Pinpoint the cell where the given text exists, returning its (x, y) midpoint coordinate. 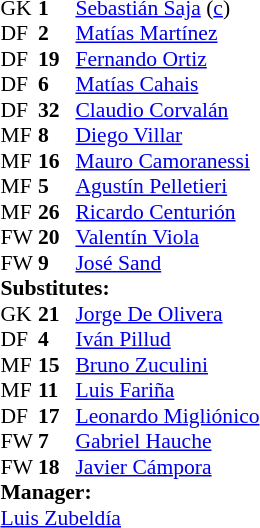
Matías Cahais (167, 85)
26 (57, 212)
Manager: (130, 493)
Jorge De Olivera (167, 314)
20 (57, 237)
Gabriel Hauche (167, 441)
Iván Pillud (167, 339)
4 (57, 339)
32 (57, 110)
Mauro Camoranessi (167, 161)
Matías Martínez (167, 33)
Fernando Ortiz (167, 59)
21 (57, 314)
Claudio Corvalán (167, 110)
Luis Fariña (167, 391)
6 (57, 85)
Substitutes: (130, 289)
2 (57, 33)
15 (57, 365)
9 (57, 263)
17 (57, 416)
Valentín Viola (167, 237)
Diego Villar (167, 135)
7 (57, 441)
Agustín Pelletieri (167, 187)
José Sand (167, 263)
Bruno Zuculini (167, 365)
16 (57, 161)
Leonardo Migliónico (167, 416)
11 (57, 391)
Javier Cámpora (167, 467)
5 (57, 187)
18 (57, 467)
19 (57, 59)
Ricardo Centurión (167, 212)
GK (19, 314)
8 (57, 135)
